Find where the given text appears and provide that cell's center as [X, Y] coordinate. 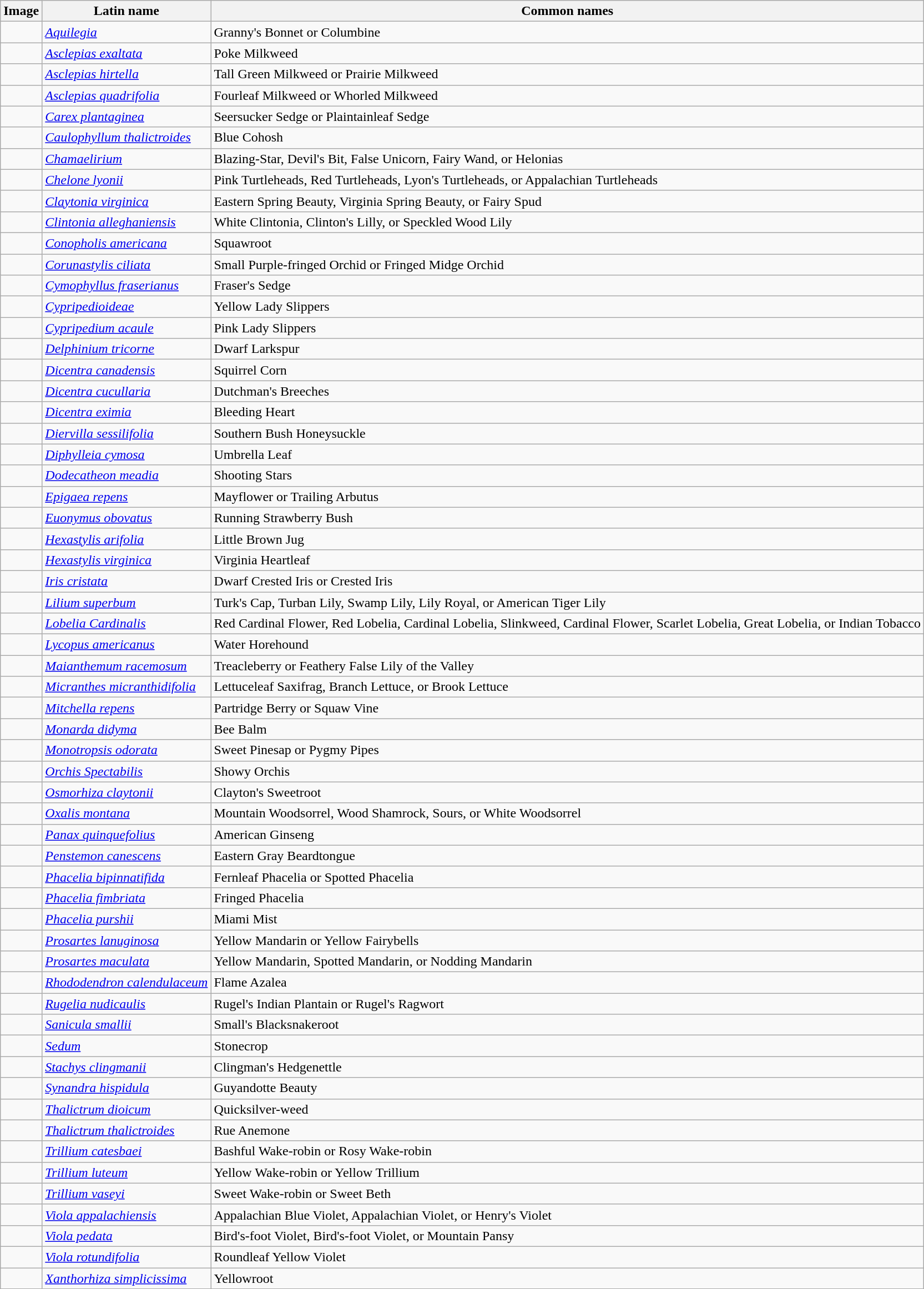
Flame Azalea [567, 983]
Chelone lyonii [127, 180]
Latin name [127, 11]
Umbrella Leaf [567, 454]
Maianthemum racemosum [127, 666]
Phacelia purshii [127, 919]
Treacleberry or Feathery False Lily of the Valley [567, 666]
Asclepias hirtella [127, 74]
Asclepias quadrifolia [127, 95]
Conopholis americana [127, 243]
Yellow Wake-robin or Yellow Trillium [567, 1172]
Micranthes micranthidifolia [127, 687]
Synandra hispidula [127, 1088]
Corunastylis ciliata [127, 265]
Diervilla sessilifolia [127, 433]
Dwarf Crested Iris or Crested Iris [567, 581]
Iris cristata [127, 581]
Quicksilver-weed [567, 1109]
Shooting Stars [567, 476]
Viola pedata [127, 1236]
Virginia Heartleaf [567, 560]
Yellow Lady Slippers [567, 307]
Panax quinquefolius [127, 835]
Blazing-Star, Devil's Bit, False Unicorn, Fairy Wand, or Helonias [567, 159]
Trillium vaseyi [127, 1194]
Viola rotundifolia [127, 1257]
Oxalis montana [127, 813]
Tall Green Milkweed or Prairie Milkweed [567, 74]
Water Horehound [567, 645]
Lilium superbum [127, 602]
Appalachian Blue Violet, Appalachian Violet, or Henry's Violet [567, 1215]
Dicentra eximia [127, 412]
Bleeding Heart [567, 412]
Seersucker Sedge or Plaintainleaf Sedge [567, 117]
Guyandotte Beauty [567, 1088]
Pink Lady Slippers [567, 328]
Dodecatheon meadia [127, 476]
Yellow Mandarin or Yellow Fairybells [567, 941]
Rugelia nudicaulis [127, 1004]
Delphinium tricorne [127, 349]
Chamaelirium [127, 159]
Squawroot [567, 243]
Euonymus obovatus [127, 518]
Blue Cohosh [567, 138]
Sanicula smallii [127, 1025]
Showy Orchis [567, 771]
Carex plantaginea [127, 117]
Cypripedioideae [127, 307]
American Ginseng [567, 835]
Aquilegia [127, 32]
Epigaea repens [127, 497]
Roundleaf Yellow Violet [567, 1257]
Diphylleia cymosa [127, 454]
Orchis Spectabilis [127, 771]
Sweet Pinesap or Pygmy Pipes [567, 750]
Lobelia Cardinalis [127, 624]
Turk's Cap, Turban Lily, Swamp Lily, Lily Royal, or American Tiger Lily [567, 602]
Phacelia bipinnatifida [127, 877]
Claytonia virginica [127, 201]
Stonecrop [567, 1046]
Rhododendron calendulaceum [127, 983]
Rue Anemone [567, 1130]
Cypripedium acaule [127, 328]
Running Strawberry Bush [567, 518]
Sweet Wake-robin or Sweet Beth [567, 1194]
Miami Mist [567, 919]
Trillium luteum [127, 1172]
Cymophyllus fraserianus [127, 286]
Penstemon canescens [127, 856]
Granny's Bonnet or Columbine [567, 32]
Fringed Phacelia [567, 898]
Monarda didyma [127, 729]
Xanthorhiza simplicissima [127, 1278]
Dicentra canadensis [127, 370]
Phacelia fimbriata [127, 898]
Eastern Spring Beauty, Virginia Spring Beauty, or Fairy Spud [567, 201]
Dwarf Larkspur [567, 349]
Small Purple-fringed Orchid or Fringed Midge Orchid [567, 265]
Fernleaf Phacelia or Spotted Phacelia [567, 877]
Prosartes lanuginosa [127, 941]
Mitchella repens [127, 708]
Poke Milkweed [567, 53]
Rugel's Indian Plantain or Rugel's Ragwort [567, 1004]
Fraser's Sedge [567, 286]
Bee Balm [567, 729]
Thalictrum dioicum [127, 1109]
Eastern Gray Beardtongue [567, 856]
Osmorhiza claytonii [127, 792]
Fourleaf Milkweed or Whorled Milkweed [567, 95]
Hexastylis virginica [127, 560]
Yellow Mandarin, Spotted Mandarin, or Nodding Mandarin [567, 962]
Trillium catesbaei [127, 1151]
Squirrel Corn [567, 370]
Sedum [127, 1046]
Small's Blacksnakeroot [567, 1025]
Bashful Wake-robin or Rosy Wake-robin [567, 1151]
Clingman's Hedgenettle [567, 1067]
Clayton's Sweetroot [567, 792]
Partridge Berry or Squaw Vine [567, 708]
Pink Turtleheads, Red Turtleheads, Lyon's Turtleheads, or Appalachian Turtleheads [567, 180]
Image [21, 11]
Southern Bush Honeysuckle [567, 433]
Dicentra cucullaria [127, 391]
Mayflower or Trailing Arbutus [567, 497]
Red Cardinal Flower, Red Lobelia, Cardinal Lobelia, Slinkweed, Cardinal Flower, Scarlet Lobelia, Great Lobelia, or Indian Tobacco [567, 624]
White Clintonia, Clinton's Lilly, or Speckled Wood Lily [567, 222]
Yellowroot [567, 1278]
Common names [567, 11]
Lycopus americanus [127, 645]
Asclepias exaltata [127, 53]
Dutchman's Breeches [567, 391]
Clintonia alleghaniensis [127, 222]
Bird's-foot Violet, Bird's-foot Violet, or Mountain Pansy [567, 1236]
Mountain Woodsorrel, Wood Shamrock, Sours, or White Woodsorrel [567, 813]
Stachys clingmanii [127, 1067]
Hexastylis arifolia [127, 539]
Prosartes maculata [127, 962]
Thalictrum thalictroides [127, 1130]
Viola appalachiensis [127, 1215]
Lettuceleaf Saxifrag, Branch Lettuce, or Brook Lettuce [567, 687]
Caulophyllum thalictroides [127, 138]
Monotropsis odorata [127, 750]
Little Brown Jug [567, 539]
